Find where the given text appears and provide that cell's center as (x, y) coordinate. 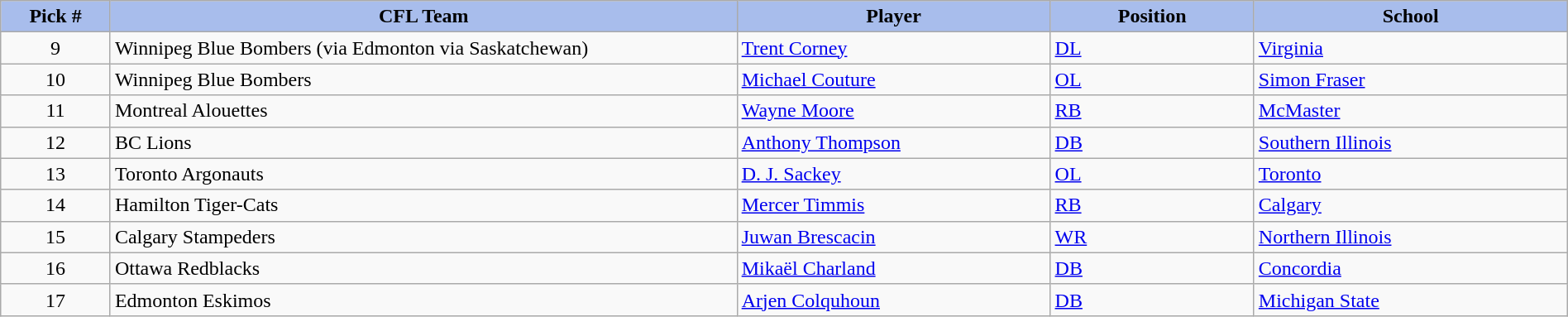
13 (56, 174)
Player (893, 17)
Concordia (1411, 268)
Toronto Argonauts (423, 174)
Montreal Alouettes (423, 111)
16 (56, 268)
Ottawa Redblacks (423, 268)
CFL Team (423, 17)
Mikaël Charland (893, 268)
Position (1152, 17)
10 (56, 79)
Mercer Timmis (893, 205)
Michigan State (1411, 300)
Hamilton Tiger-Cats (423, 205)
14 (56, 205)
School (1411, 17)
Calgary Stampeders (423, 237)
Winnipeg Blue Bombers (423, 79)
McMaster (1411, 111)
D. J. Sackey (893, 174)
9 (56, 48)
15 (56, 237)
Southern Illinois (1411, 142)
DL (1152, 48)
Toronto (1411, 174)
Wayne Moore (893, 111)
Juwan Brescacin (893, 237)
Virginia (1411, 48)
WR (1152, 237)
Anthony Thompson (893, 142)
Winnipeg Blue Bombers (via Edmonton via Saskatchewan) (423, 48)
BC Lions (423, 142)
Michael Couture (893, 79)
Trent Corney (893, 48)
Simon Fraser (1411, 79)
11 (56, 111)
Pick # (56, 17)
Northern Illinois (1411, 237)
17 (56, 300)
Arjen Colquhoun (893, 300)
Calgary (1411, 205)
Edmonton Eskimos (423, 300)
12 (56, 142)
